From the cell containing the given text, extract its center point as [X, Y] coordinate. 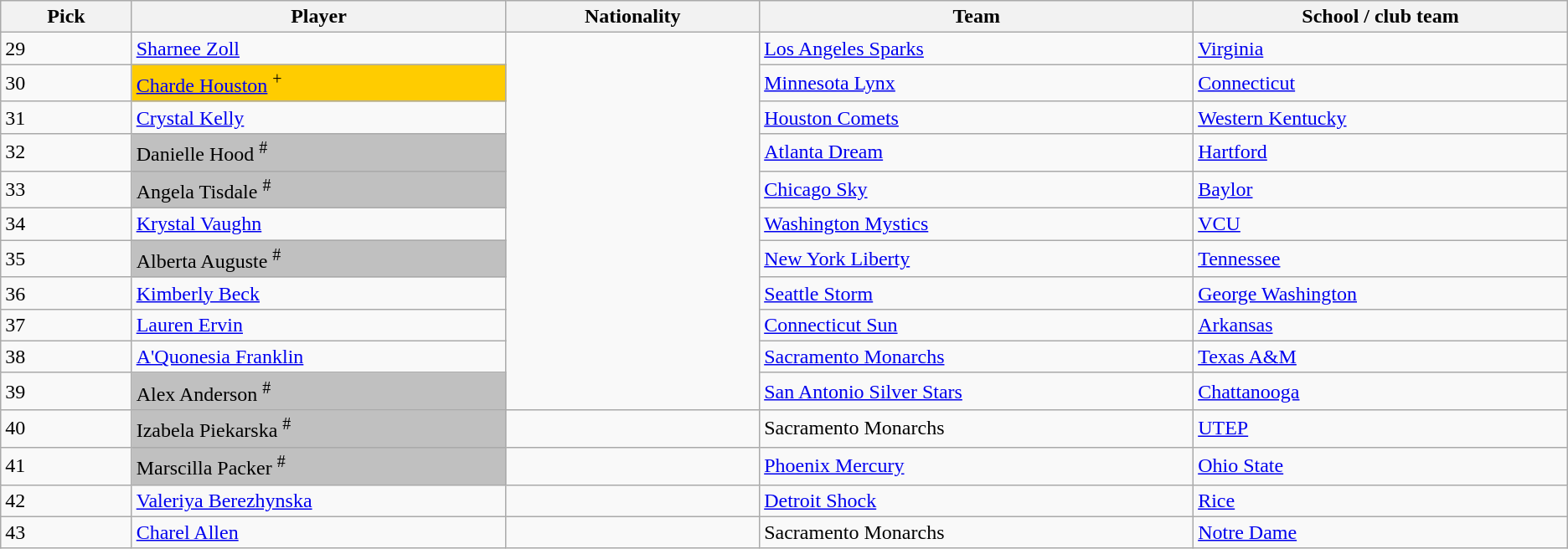
Charel Allen [318, 532]
32 [66, 152]
Team [977, 17]
Kimberly Beck [318, 293]
39 [66, 392]
40 [66, 428]
Angela Tisdale # [318, 189]
Virginia [1380, 49]
Lauren Ervin [318, 325]
29 [66, 49]
Notre Dame [1380, 532]
Connecticut Sun [977, 325]
41 [66, 467]
Los Angeles Sparks [977, 49]
Detroit Shock [977, 500]
Chattanooga [1380, 392]
Arkansas [1380, 325]
Baylor [1380, 189]
Crystal Kelly [318, 117]
Houston Comets [977, 117]
Alberta Auguste # [318, 259]
Western Kentucky [1380, 117]
35 [66, 259]
30 [66, 84]
Atlanta Dream [977, 152]
38 [66, 357]
42 [66, 500]
Player [318, 17]
Hartford [1380, 152]
UTEP [1380, 428]
Phoenix Mercury [977, 467]
Seattle Storm [977, 293]
Marscilla Packer # [318, 467]
Minnesota Lynx [977, 84]
Ohio State [1380, 467]
43 [66, 532]
Chicago Sky [977, 189]
VCU [1380, 224]
Connecticut [1380, 84]
Alex Anderson # [318, 392]
Danielle Hood # [318, 152]
Pick [66, 17]
Texas A&M [1380, 357]
Krystal Vaughn [318, 224]
Washington Mystics [977, 224]
Sharnee Zoll [318, 49]
San Antonio Silver Stars [977, 392]
Charde Houston + [318, 84]
George Washington [1380, 293]
Nationality [633, 17]
Rice [1380, 500]
School / club team [1380, 17]
34 [66, 224]
A'Quonesia Franklin [318, 357]
Tennessee [1380, 259]
New York Liberty [977, 259]
36 [66, 293]
37 [66, 325]
Izabela Piekarska # [318, 428]
31 [66, 117]
33 [66, 189]
Valeriya Berezhynska [318, 500]
